Determine the [x, y] coordinate at the center of the cell enclosing the given text.  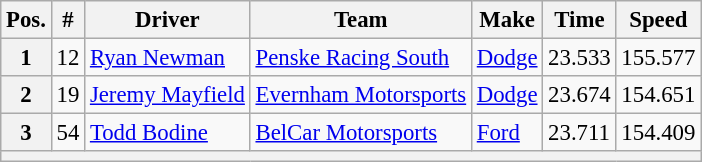
# [68, 20]
23.533 [580, 58]
154.409 [658, 133]
2 [26, 95]
Evernham Motorsports [360, 95]
Jeremy Mayfield [168, 95]
Make [506, 20]
Time [580, 20]
54 [68, 133]
Team [360, 20]
12 [68, 58]
Pos. [26, 20]
Todd Bodine [168, 133]
23.674 [580, 95]
19 [68, 95]
1 [26, 58]
BelCar Motorsports [360, 133]
Speed [658, 20]
Penske Racing South [360, 58]
155.577 [658, 58]
Ford [506, 133]
3 [26, 133]
Driver [168, 20]
154.651 [658, 95]
Ryan Newman [168, 58]
23.711 [580, 133]
